Extract the [X, Y] coordinate from the center of the cell holding the provided text.  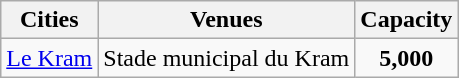
Cities [50, 20]
Stade municipal du Kram [226, 58]
Capacity [406, 20]
5,000 [406, 58]
Venues [226, 20]
Le Kram [50, 58]
